Locate the cell with the specified text and output its [x, y] center coordinate. 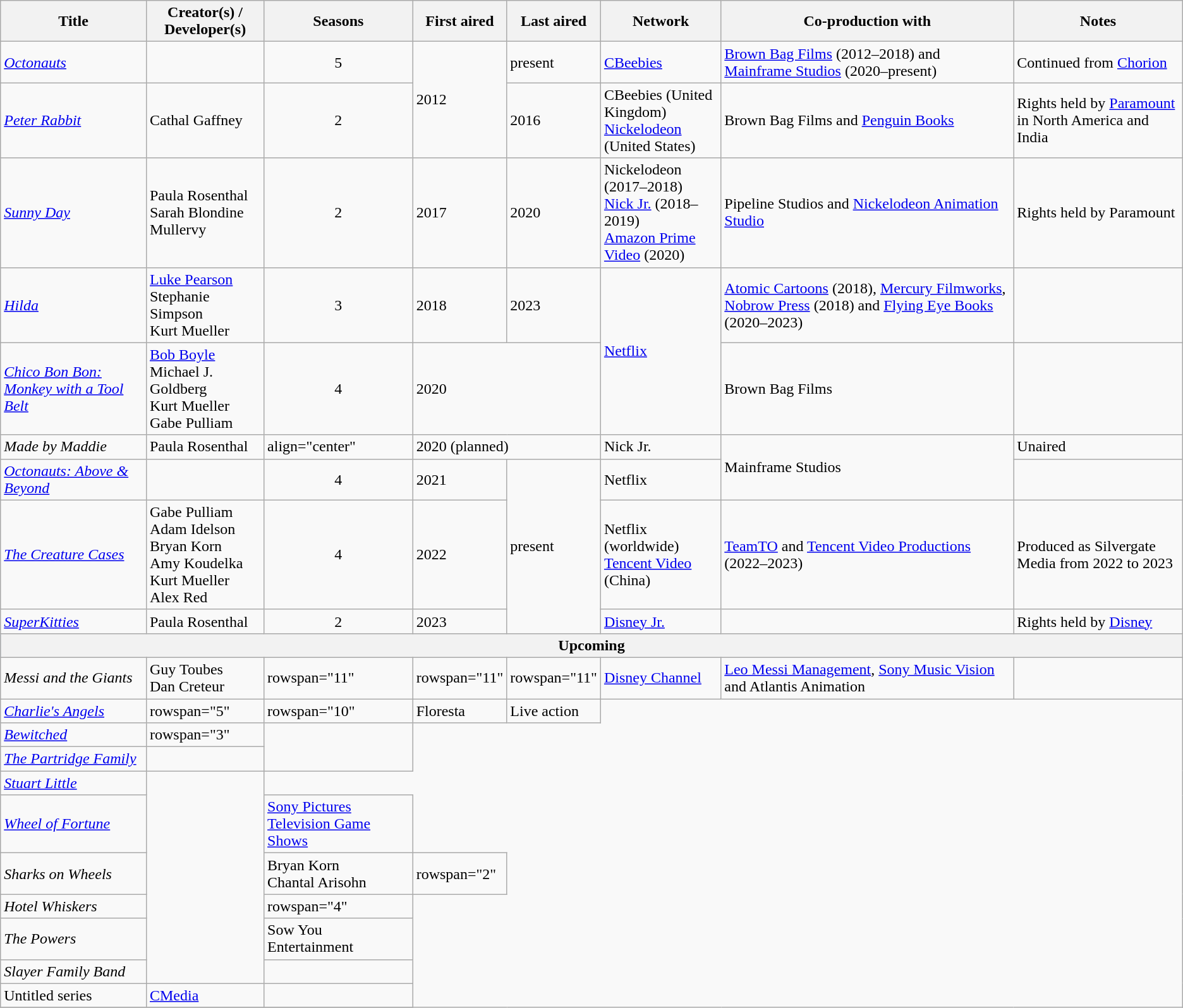
Messi and the Giants [73, 677]
Nickelodeon (2017–2018)Nick Jr. (2018–2019)Amazon Prime Video (2020) [660, 212]
Gabe PulliamAdam IdelsonBryan KornAmy KoudelkaKurt MuellerAlex Red [205, 555]
2017 [460, 212]
Slayer Family Band [73, 971]
Last aired [554, 21]
SuperKitties [73, 621]
Mainframe Studios [867, 468]
Produced as Silvergate Media from 2022 to 2023 [1098, 555]
rowspan="3" [205, 735]
Notes [1098, 21]
Creator(s) / Developer(s) [205, 21]
First aired [460, 21]
Bryan KornChantal Arisohn [339, 873]
Netflix (worldwide)Tencent Video (China) [660, 555]
The Creature Cases [73, 555]
Disney Channel [660, 677]
Peter Rabbit [73, 120]
Floresta [460, 711]
Hotel Whiskers [73, 906]
Atomic Cartoons (2018), Mercury Filmworks, Nobrow Press (2018) and Flying Eye Books (2020–2023) [867, 305]
Upcoming [591, 645]
Guy ToubesDan Creteur [205, 677]
Sharks on Wheels [73, 873]
2021 [460, 479]
Made by Maddie [73, 447]
Octonauts: Above & Beyond [73, 479]
Luke PearsonStephanie SimpsonKurt Mueller [205, 305]
rowspan="2" [460, 873]
rowspan="5" [205, 711]
Rights held by Paramount in North America and India [1098, 120]
2012 [460, 100]
Brown Bag Films and Penguin Books [867, 120]
Hilda [73, 305]
Charlie's Angels [73, 711]
The Powers [73, 939]
CBeebies (United Kingdom)Nickelodeon (United States) [660, 120]
Brown Bag Films [867, 389]
Sow You Entertainment [339, 939]
Paula RosenthalSarah Blondine Mullervy [205, 212]
2022 [460, 555]
Rights held by Paramount [1098, 212]
2016 [554, 120]
Network [660, 21]
Disney Jr. [660, 621]
TeamTO and Tencent Video Productions (2022–2023) [867, 555]
Rights held by Disney [1098, 621]
CBeebies [660, 62]
Leo Messi Management, Sony Music Vision and Atlantis Animation [867, 677]
The Partridge Family [73, 759]
Sunny Day [73, 212]
Brown Bag Films (2012–2018) and Mainframe Studios (2020–present) [867, 62]
Title [73, 21]
Stuart Little [73, 783]
2020 (planned) [507, 447]
Continued from Chorion [1098, 62]
rowspan="4" [339, 906]
Seasons [339, 21]
Untitled series [73, 995]
2018 [460, 305]
Unaired [1098, 447]
Bob BoyleMichael J. GoldbergKurt MuellerGabe Pulliam [205, 389]
align="center" [339, 447]
5 [339, 62]
Wheel of Fortune [73, 824]
rowspan="10" [339, 711]
Co-production with [867, 21]
Cathal Gaffney [205, 120]
Bewitched [73, 735]
Sony Pictures Television Game Shows [339, 824]
Pipeline Studios and Nickelodeon Animation Studio [867, 212]
Octonauts [73, 62]
Nick Jr. [660, 447]
Chico Bon Bon: Monkey with a Tool Belt [73, 389]
Live action [554, 711]
3 [339, 305]
CMedia [205, 995]
